Pinpoint the cell where the given text exists, returning its (x, y) midpoint coordinate. 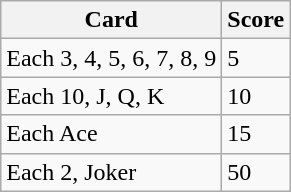
50 (256, 172)
10 (256, 96)
15 (256, 134)
Score (256, 20)
Each 10, J, Q, K (112, 96)
5 (256, 58)
Card (112, 20)
Each 2, Joker (112, 172)
Each 3, 4, 5, 6, 7, 8, 9 (112, 58)
Each Ace (112, 134)
